Scan for the cell matching the given text and deliver its (X, Y) coordinate at center. 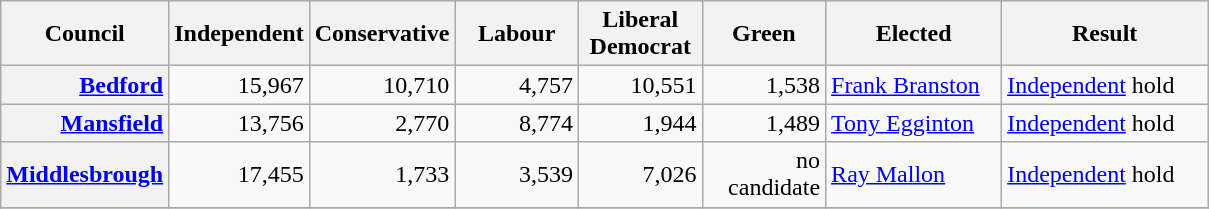
8,774 (517, 123)
13,756 (239, 123)
3,539 (517, 174)
Tony Egginton (914, 123)
10,551 (640, 85)
4,757 (517, 85)
Council (85, 34)
1,538 (764, 85)
Middlesbrough (85, 174)
1,489 (764, 123)
Ray Mallon (914, 174)
1,944 (640, 123)
Green (764, 34)
2,770 (382, 123)
15,967 (239, 85)
Frank Branston (914, 85)
Bedford (85, 85)
Result (1105, 34)
Elected (914, 34)
Conservative (382, 34)
Mansfield (85, 123)
17,455 (239, 174)
10,710 (382, 85)
Liberal Democrat (640, 34)
1,733 (382, 174)
no candidate (764, 174)
Independent (239, 34)
7,026 (640, 174)
Labour (517, 34)
